For the text-containing cell, return its midpoint in (x, y) coordinate format. 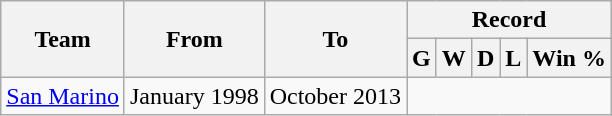
Record (510, 20)
L (514, 58)
G (422, 58)
Win % (570, 58)
From (194, 39)
San Marino (63, 96)
D (485, 58)
Team (63, 39)
W (454, 58)
January 1998 (194, 96)
To (335, 39)
October 2013 (335, 96)
